Extract the (x, y) coordinate from the center of the cell holding the provided text.  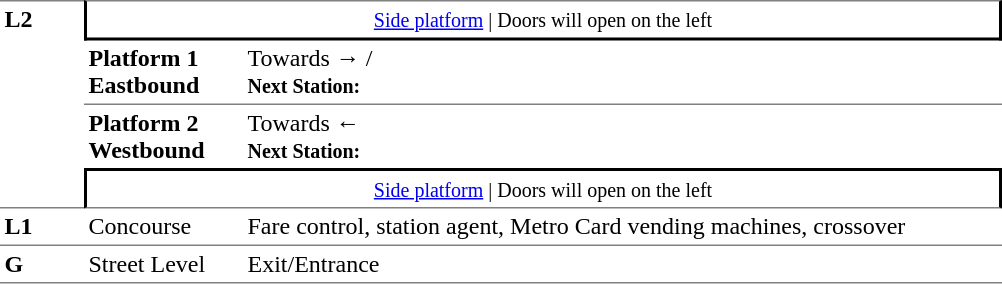
Towards → / Next Station: (622, 72)
L1 (42, 226)
Fare control, station agent, Metro Card vending machines, crossover (622, 226)
Platform 2Westbound (164, 136)
Exit/Entrance (622, 264)
G (42, 264)
Platform 1Eastbound (164, 72)
L2 (42, 104)
Street Level (164, 264)
Concourse (164, 226)
Towards ← Next Station: (622, 136)
